Provide the (x, y) coordinate of the cell's center where the given text is located.  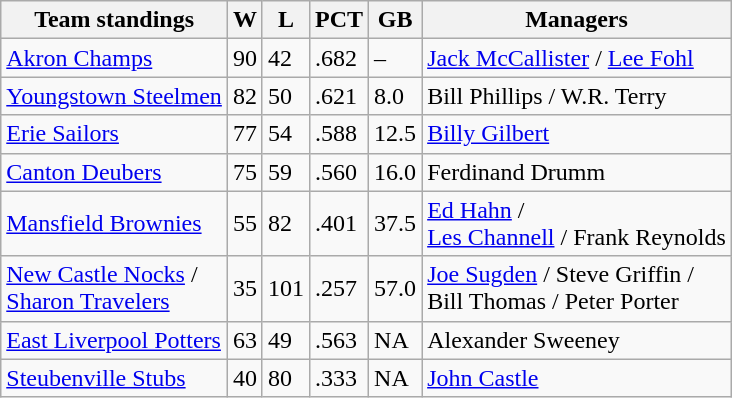
49 (286, 340)
16.0 (396, 172)
.621 (340, 96)
Ed Hahn / Les Channell / Frank Reynolds (577, 224)
L (286, 20)
Canton Deubers (114, 172)
Erie Sailors (114, 134)
12.5 (396, 134)
.257 (340, 288)
Steubenville Stubs (114, 378)
.560 (340, 172)
77 (244, 134)
.588 (340, 134)
.682 (340, 58)
PCT (340, 20)
Managers (577, 20)
90 (244, 58)
GB (396, 20)
W (244, 20)
101 (286, 288)
57.0 (396, 288)
Bill Phillips / W.R. Terry (577, 96)
63 (244, 340)
East Liverpool Potters (114, 340)
59 (286, 172)
75 (244, 172)
Alexander Sweeney (577, 340)
35 (244, 288)
Youngstown Steelmen (114, 96)
Mansfield Brownies (114, 224)
Joe Sugden / Steve Griffin / Bill Thomas / Peter Porter (577, 288)
42 (286, 58)
80 (286, 378)
40 (244, 378)
Team standings (114, 20)
8.0 (396, 96)
55 (244, 224)
.563 (340, 340)
.401 (340, 224)
New Castle Nocks / Sharon Travelers (114, 288)
54 (286, 134)
37.5 (396, 224)
Ferdinand Drumm (577, 172)
50 (286, 96)
John Castle (577, 378)
Billy Gilbert (577, 134)
Jack McCallister / Lee Fohl (577, 58)
Akron Champs (114, 58)
– (396, 58)
.333 (340, 378)
